Find where the given text appears and provide that cell's center as [x, y] coordinate. 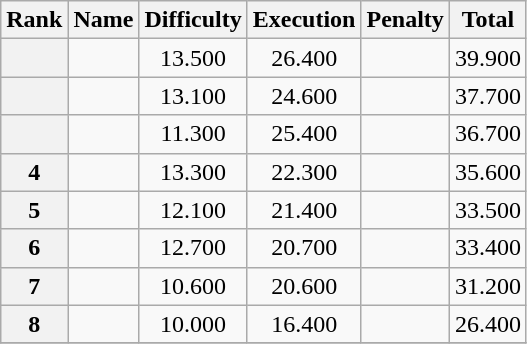
Total [488, 20]
8 [34, 324]
6 [34, 248]
Difficulty [193, 20]
7 [34, 286]
10.000 [193, 324]
24.600 [304, 96]
21.400 [304, 210]
4 [34, 172]
16.400 [304, 324]
31.200 [488, 286]
Penalty [405, 20]
11.300 [193, 134]
39.900 [488, 58]
12.700 [193, 248]
22.300 [304, 172]
20.600 [304, 286]
13.100 [193, 96]
Execution [304, 20]
5 [34, 210]
33.400 [488, 248]
12.100 [193, 210]
20.700 [304, 248]
36.700 [488, 134]
10.600 [193, 286]
13.300 [193, 172]
35.600 [488, 172]
37.700 [488, 96]
25.400 [304, 134]
33.500 [488, 210]
Name [104, 20]
13.500 [193, 58]
Rank [34, 20]
